Determine the (X, Y) coordinate at the center of the cell enclosing the given text.  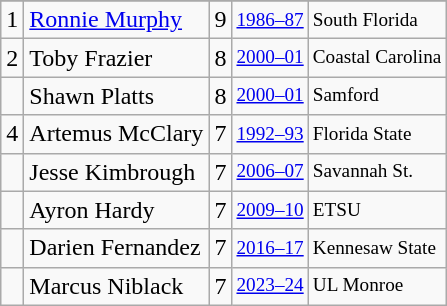
Savannah St. (377, 172)
UL Monroe (377, 286)
2009–10 (270, 210)
Toby Frazier (116, 58)
2023–24 (270, 286)
Shawn Platts (116, 96)
Marcus Niblack (116, 286)
Samford (377, 96)
9 (220, 20)
Artemus McClary (116, 134)
Ayron Hardy (116, 210)
Ronnie Murphy (116, 20)
1992–93 (270, 134)
Kennesaw State (377, 248)
South Florida (377, 20)
Coastal Carolina (377, 58)
Florida State (377, 134)
2016–17 (270, 248)
ETSU (377, 210)
4 (12, 134)
2006–07 (270, 172)
1 (12, 20)
2 (12, 58)
1986–87 (270, 20)
Jesse Kimbrough (116, 172)
Darien Fernandez (116, 248)
